Scan for the cell matching the given text and deliver its (x, y) coordinate at center. 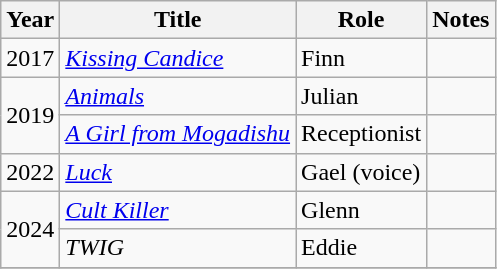
Year (30, 20)
Finn (362, 58)
Role (362, 20)
Receptionist (362, 134)
Luck (178, 172)
2019 (30, 115)
Title (178, 20)
A Girl from Mogadishu (178, 134)
2022 (30, 172)
Notes (461, 20)
Kissing Candice (178, 58)
Eddie (362, 248)
2024 (30, 229)
Julian (362, 96)
TWIG (178, 248)
2017 (30, 58)
Gael (voice) (362, 172)
Cult Killer (178, 210)
Animals (178, 96)
Glenn (362, 210)
